Locate the cell with the specified text and output its (X, Y) center coordinate. 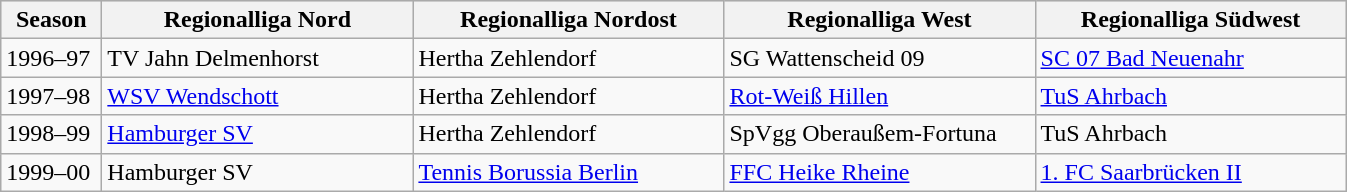
SC 07 Bad Neuenahr (1190, 58)
Tennis Borussia Berlin (568, 172)
1998–99 (52, 134)
TV Jahn Delmenhorst (258, 58)
1997–98 (52, 96)
1. FC Saarbrücken II (1190, 172)
Regionalliga Nordost (568, 20)
Regionalliga Nord (258, 20)
WSV Wendschott (258, 96)
1996–97 (52, 58)
SpVgg Oberaußem-Fortuna (880, 134)
SG Wattenscheid 09 (880, 58)
Rot-Weiß Hillen (880, 96)
Regionalliga Südwest (1190, 20)
Regionalliga West (880, 20)
1999–00 (52, 172)
Season (52, 20)
FFC Heike Rheine (880, 172)
